Determine the [x, y] coordinate at the center of the cell enclosing the given text.  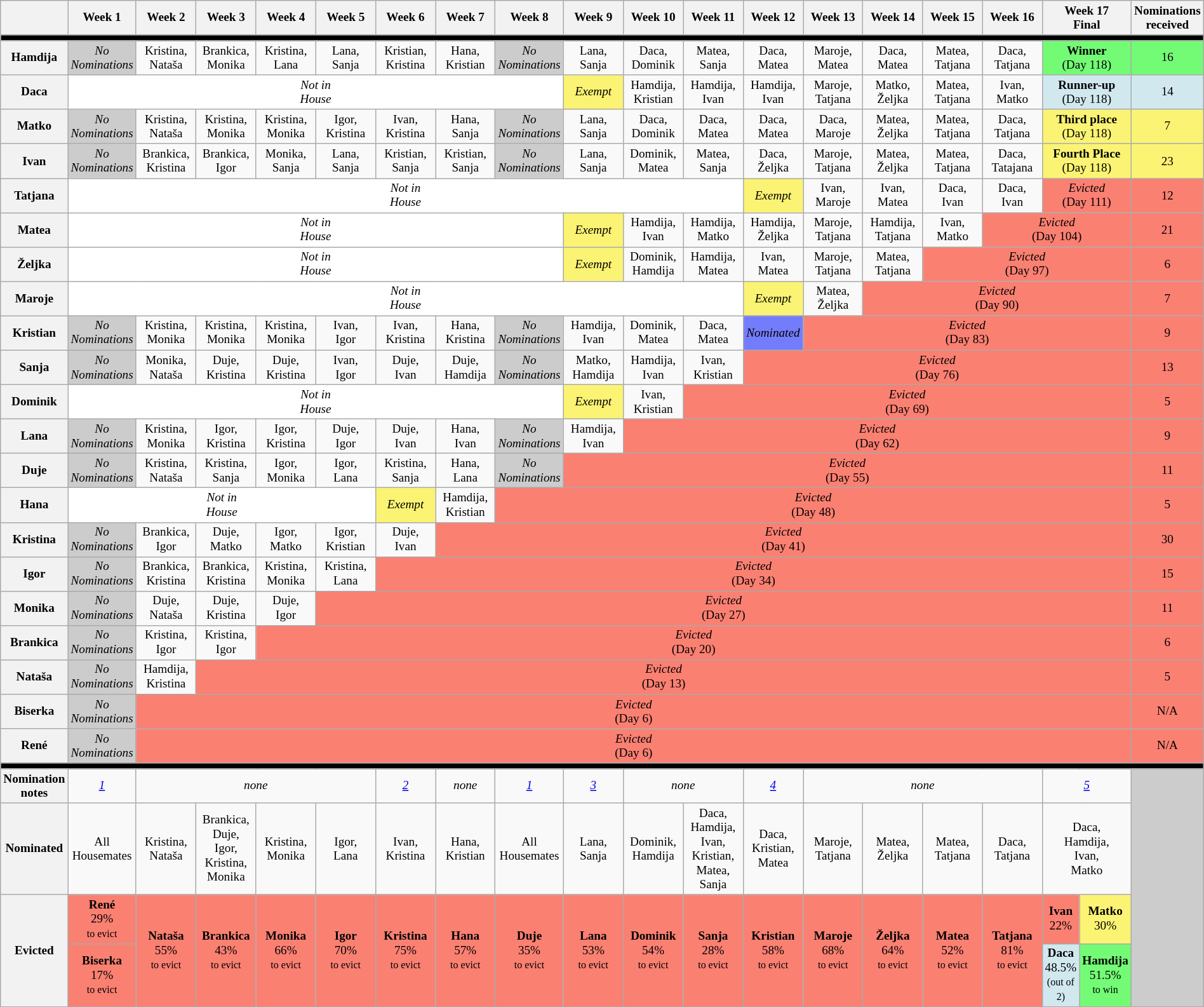
Evicted(Day 83) [968, 333]
Nataša55%to evict [166, 950]
Evicted(Day 41) [784, 539]
Monika,Nataša [166, 367]
Sanja [34, 367]
Week 8 [530, 18]
23 [1167, 161]
Hamdija51.5%to win [1106, 975]
Evicted(Day 104) [1057, 230]
Monika,Sanja [286, 161]
Week 1 [102, 18]
Željka64%to evict [893, 950]
2 [405, 786]
Evicted(Day 20) [693, 642]
Week 13 [833, 18]
Week 9 [593, 18]
Hamdija [34, 58]
Week 6 [405, 18]
Nomination notes [34, 786]
Nataša [34, 677]
Evicted [34, 950]
Hana,Ivan [465, 436]
Hana [34, 505]
Ivan22% [1060, 919]
Hamdija,Matko [713, 230]
Hana,Lana [465, 471]
16 [1167, 58]
Hana,Sanja [465, 126]
Evicted(Day 97) [1027, 264]
Evicted(Day 34) [753, 574]
4 [773, 786]
Igor [34, 574]
Brankica43%to evict [226, 950]
Winner(Day 118) [1087, 58]
Dominik54%to evict [653, 950]
Nominations received [1167, 18]
Evicted(Day 90) [997, 299]
Evicted(Day 76) [937, 367]
Week 14 [893, 18]
Ivan,Maroje [833, 195]
Daca,Hamdija,Ivan,Kristian,Matea,Sanja [713, 849]
15 [1167, 574]
Matko30% [1106, 919]
Lana53%to evict [593, 950]
Daca,Tatajana [1012, 161]
Daca48.5%(out of 2) [1060, 975]
Igor,Monika [286, 471]
Matko,Hamdija [593, 367]
Week 11 [713, 18]
Brankica,Duje,Igor,Kristina,Monika [226, 849]
Week 3 [226, 18]
Duje35%to evict [530, 950]
Evicted(Day 111) [1087, 195]
Duje [34, 471]
Hamdija,Željka [773, 230]
Third place(Day 118) [1087, 126]
Week 15 [953, 18]
Hamdija,Matea [713, 264]
Week 16 [1012, 18]
Kristina75%to evict [405, 950]
Evicted(Day 13) [664, 677]
Maroje68%to evict [833, 950]
Hamdija,Tatjana [893, 230]
Daca,Željka [773, 161]
René [34, 746]
Week 5 [345, 18]
Maroje,Matea [833, 58]
Week 7 [465, 18]
Week 10 [653, 18]
Kristina [34, 539]
Matko,Željka [893, 92]
Hana,Kristina [465, 333]
Monika [34, 608]
Hana57%to evict [465, 950]
Hamdija,Kristina [166, 677]
Week 12 [773, 18]
13 [1167, 367]
Tatjana [34, 195]
Tatjana81%to evict [1012, 950]
Matea [34, 230]
Daca,Hamdija,Ivan,Matko [1087, 849]
Lana [34, 436]
Daca [34, 92]
Evicted(Day 48) [813, 505]
Evicted(Day 27) [723, 608]
Evicted(Day 62) [877, 436]
Evicted(Day 55) [847, 471]
Kristian [34, 333]
Brankica [34, 642]
Week 4 [286, 18]
Željka [34, 264]
Ivan [34, 161]
Fourth Place(Day 118) [1087, 161]
Daca,Maroje [833, 126]
Duje,Nataša [166, 608]
Duje,Hamdija [465, 367]
Week 17Final [1087, 18]
14 [1167, 92]
Sanja28%to evict [713, 950]
Igor,Matko [286, 539]
Matko [34, 126]
Week 2 [166, 18]
Runner-up(Day 118) [1087, 92]
12 [1167, 195]
Daca,Kristian,Matea [773, 849]
Kristian58%to evict [773, 950]
Evicted(Day 69) [907, 402]
30 [1167, 539]
Kristian,Kristina [405, 58]
21 [1167, 230]
Igor70%to evict [345, 950]
Igor,Kristian [345, 539]
Dominik [34, 402]
René29%to evict [102, 919]
Monika66%to evict [286, 950]
Duje,Matko [226, 539]
Brankica,Monika [226, 58]
Matea52%to evict [953, 950]
Biserka [34, 711]
Biserka17%to evict [102, 975]
Maroje [34, 299]
3 [593, 786]
